Return the [X, Y] coordinate for the center point of the cell that contains the specified text.  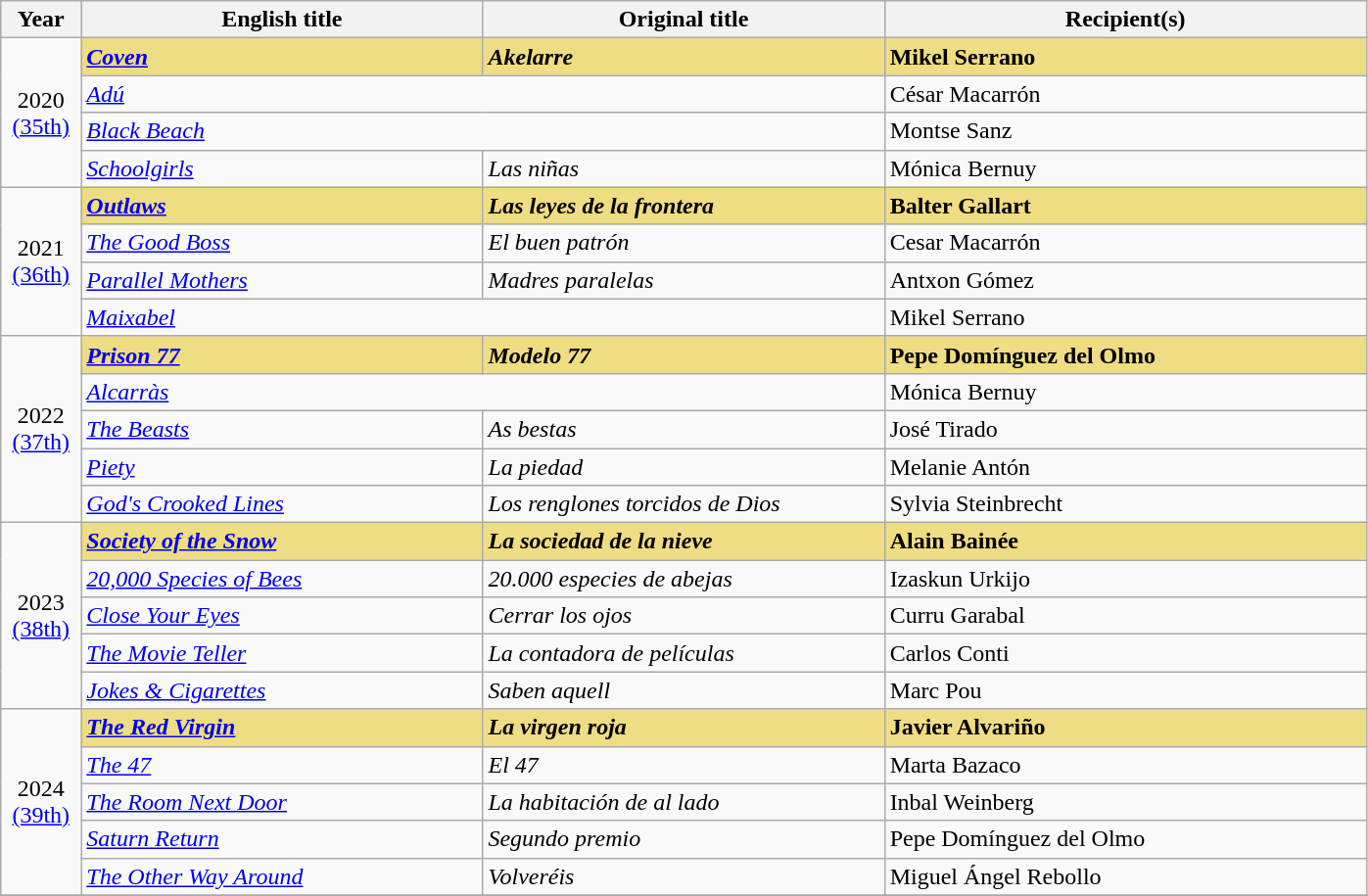
Adú [483, 94]
El 47 [684, 765]
English title [282, 20]
Alain Bainée [1125, 542]
Parallel Mothers [282, 280]
Prison 77 [282, 354]
The Other Way Around [282, 876]
Alcarràs [483, 392]
Schoolgirls [282, 168]
Los renglones torcidos de Dios [684, 504]
Cesar Macarrón [1125, 243]
Society of the Snow [282, 542]
Segundo premio [684, 839]
Piety [282, 467]
Close Your Eyes [282, 616]
Marta Bazaco [1125, 765]
La sociedad de la nieve [684, 542]
Las leyes de la frontera [684, 206]
Carlos Conti [1125, 653]
Montse Sanz [1125, 131]
Marc Pou [1125, 690]
2020(35th) [41, 113]
God's Crooked Lines [282, 504]
Curru Garabal [1125, 616]
20.000 especies de abejas [684, 579]
2024(39th) [41, 802]
La virgen roja [684, 728]
César Macarrón [1125, 94]
Volveréis [684, 876]
Modelo 77 [684, 354]
Original title [684, 20]
Cerrar los ojos [684, 616]
Izaskun Urkijo [1125, 579]
2023(38th) [41, 616]
Black Beach [483, 131]
The Movie Teller [282, 653]
The Room Next Door [282, 802]
Saben aquell [684, 690]
Javier Alvariño [1125, 728]
José Tirado [1125, 429]
Las niñas [684, 168]
Antxon Gómez [1125, 280]
La piedad [684, 467]
2021(36th) [41, 261]
Year [41, 20]
Outlaws [282, 206]
Melanie Antón [1125, 467]
Maixabel [483, 317]
Saturn Return [282, 839]
Jokes & Cigarettes [282, 690]
20,000 Species of Bees [282, 579]
Inbal Weinberg [1125, 802]
The 47 [282, 765]
Miguel Ángel Rebollo [1125, 876]
La habitación de al lado [684, 802]
2022(37th) [41, 429]
The Good Boss [282, 243]
Akelarre [684, 57]
Recipient(s) [1125, 20]
The Red Virgin [282, 728]
Balter Gallart [1125, 206]
Madres paralelas [684, 280]
As bestas [684, 429]
La contadora de películas [684, 653]
Sylvia Steinbrecht [1125, 504]
El buen patrón [684, 243]
Coven [282, 57]
The Beasts [282, 429]
